Output the (X, Y) coordinate of the center of the cell containing the given text.  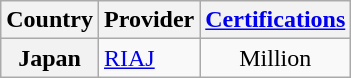
Provider (148, 20)
Million (276, 58)
Country (50, 20)
RIAJ (148, 58)
Japan (50, 58)
Certifications (276, 20)
